From the cell containing the given text, extract its center point as (X, Y) coordinate. 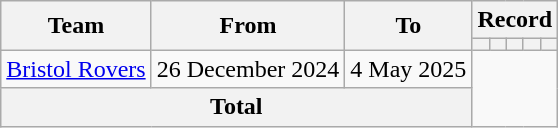
Total (236, 107)
4 May 2025 (408, 69)
26 December 2024 (248, 69)
From (248, 26)
To (408, 26)
Bristol Rovers (76, 69)
Team (76, 26)
Record (515, 20)
